Capture the cell that displays the provided text and extract its (x, y) central coordinate. 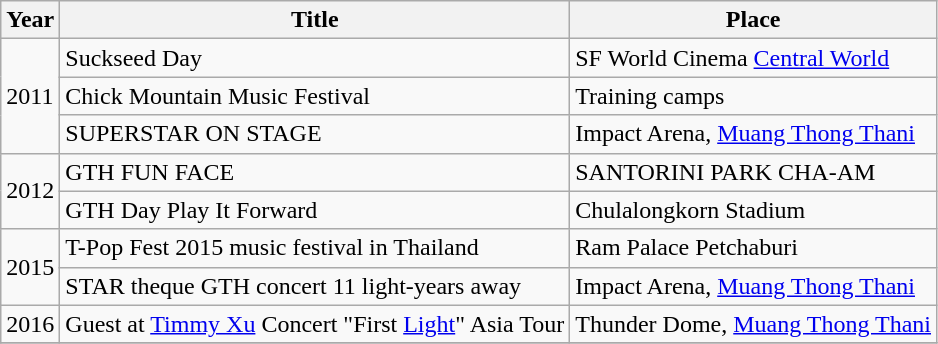
Place (754, 20)
2011 (30, 96)
2016 (30, 324)
SUPERSTAR ON STAGE (315, 134)
Title (315, 20)
GTH FUN FACE (315, 172)
Guest at Timmy Xu Concert "First Light" Asia Tour (315, 324)
SANTORINI PARK CHA-AM (754, 172)
STAR theque GTH concert 11 light-years away (315, 286)
Training camps (754, 96)
Thunder Dome, Muang Thong Thani (754, 324)
2015 (30, 267)
GTH Day Play It Forward (315, 210)
Year (30, 20)
Suckseed Day (315, 58)
T-Pop Fest 2015 music festival in Thailand (315, 248)
Chick Mountain Music Festival (315, 96)
Ram Palace Petchaburi (754, 248)
2012 (30, 191)
SF World Cinema Central World (754, 58)
Chulalongkorn Stadium (754, 210)
